Capture the cell that displays the provided text and extract its [x, y] central coordinate. 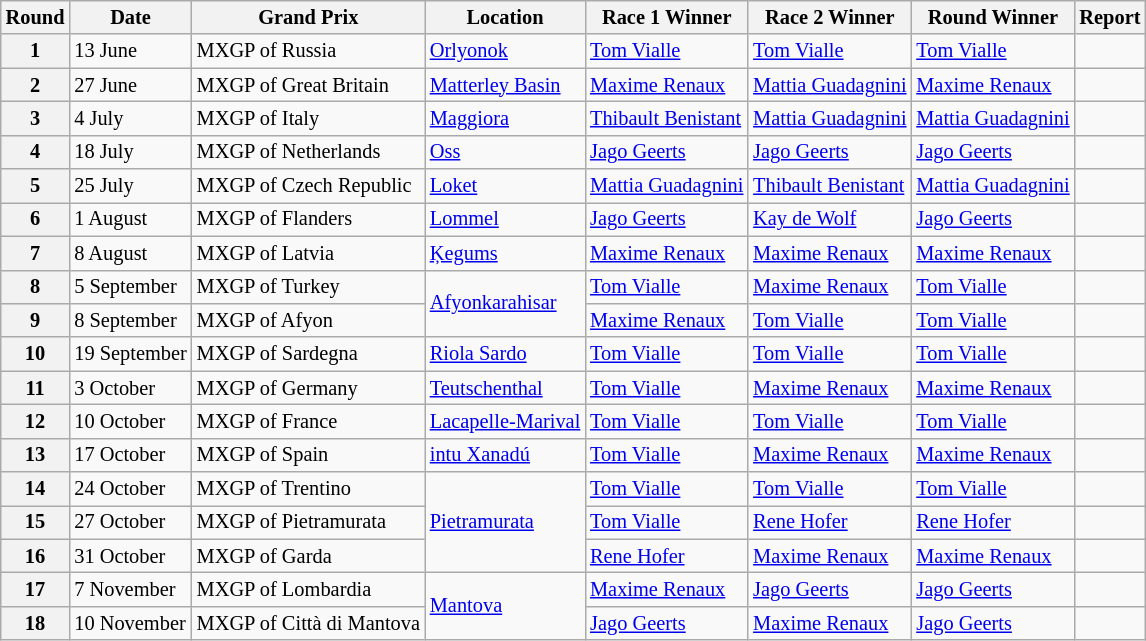
MXGP of Sardegna [308, 354]
10 October [130, 421]
3 October [130, 388]
MXGP of Netherlands [308, 152]
Round [36, 17]
17 October [130, 455]
Oss [505, 152]
27 June [130, 85]
24 October [130, 489]
Date [130, 17]
5 September [130, 287]
Location [505, 17]
Report [1110, 17]
18 July [130, 152]
Loket [505, 186]
Orlyonok [505, 51]
Maggiora [505, 118]
MXGP of Lombardia [308, 589]
7 [36, 253]
MXGP of Turkey [308, 287]
17 [36, 589]
Grand Prix [308, 17]
Lacapelle-Marival [505, 421]
4 [36, 152]
Round Winner [992, 17]
19 September [130, 354]
1 August [130, 219]
14 [36, 489]
31 October [130, 556]
MXGP of Germany [308, 388]
Pietramurata [505, 522]
Ķegums [505, 253]
MXGP of Latvia [308, 253]
25 July [130, 186]
MXGP of Italy [308, 118]
MXGP of Afyon [308, 320]
Race 2 Winner [830, 17]
8 August [130, 253]
Race 1 Winner [666, 17]
MXGP of Czech Republic [308, 186]
Teutschenthal [505, 388]
8 [36, 287]
MXGP of Pietramurata [308, 522]
MXGP of Trentino [308, 489]
18 [36, 623]
13 [36, 455]
MXGP of Spain [308, 455]
Afyonkarahisar [505, 304]
3 [36, 118]
1 [36, 51]
6 [36, 219]
11 [36, 388]
Matterley Basin [505, 85]
8 September [130, 320]
MXGP of Città di Mantova [308, 623]
Lommel [505, 219]
MXGP of Flanders [308, 219]
4 July [130, 118]
intu Xanadú [505, 455]
9 [36, 320]
MXGP of Russia [308, 51]
2 [36, 85]
5 [36, 186]
16 [36, 556]
10 [36, 354]
13 June [130, 51]
10 November [130, 623]
MXGP of Garda [308, 556]
27 October [130, 522]
7 November [130, 589]
12 [36, 421]
Mantova [505, 606]
Riola Sardo [505, 354]
15 [36, 522]
MXGP of Great Britain [308, 85]
Kay de Wolf [830, 219]
MXGP of France [308, 421]
